Search for the cell housing the specified text and yield its (x, y) center coordinate. 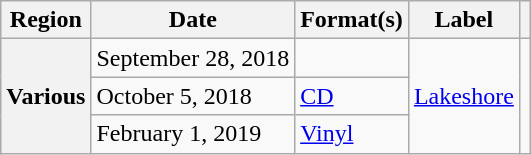
September 28, 2018 (193, 58)
Region (46, 20)
Various (46, 96)
Vinyl (352, 134)
Label (464, 20)
Date (193, 20)
Lakeshore (464, 96)
October 5, 2018 (193, 96)
Format(s) (352, 20)
CD (352, 96)
February 1, 2019 (193, 134)
